For the text-containing cell, return its midpoint in [x, y] coordinate format. 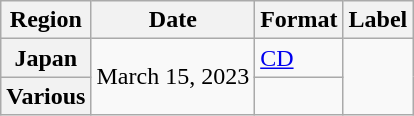
March 15, 2023 [173, 77]
Format [299, 20]
Date [173, 20]
Japan [46, 58]
Region [46, 20]
CD [299, 58]
Various [46, 96]
Label [378, 20]
